Search for the cell housing the specified text and yield its [X, Y] center coordinate. 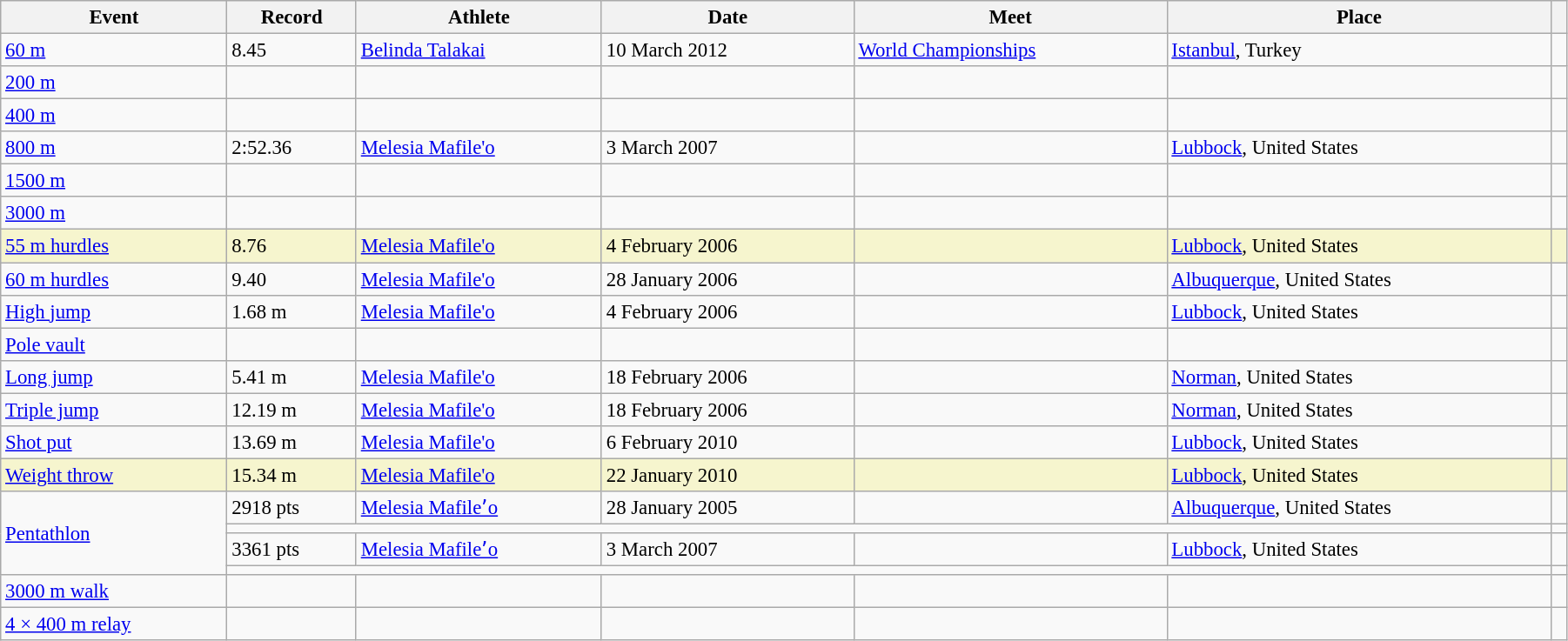
Long jump [114, 377]
Pole vault [114, 344]
Record [291, 17]
15.34 m [291, 475]
Date [727, 17]
3361 pts [291, 550]
Pentathlon [114, 533]
3000 m walk [114, 591]
Belinda Talakai [479, 50]
World Championships [1010, 50]
60 m [114, 50]
3000 m [114, 213]
Athlete [479, 17]
Istanbul, Turkey [1359, 50]
55 m hurdles [114, 246]
4 × 400 m relay [114, 624]
8.76 [291, 246]
High jump [114, 311]
12.19 m [291, 410]
Event [114, 17]
28 January 2006 [727, 279]
Meet [1010, 17]
10 March 2012 [727, 50]
9.40 [291, 279]
Shot put [114, 443]
200 m [114, 83]
5.41 m [291, 377]
60 m hurdles [114, 279]
Triple jump [114, 410]
28 January 2005 [727, 508]
22 January 2010 [727, 475]
Weight throw [114, 475]
1.68 m [291, 311]
13.69 m [291, 443]
2:52.36 [291, 148]
8.45 [291, 50]
400 m [114, 116]
6 February 2010 [727, 443]
800 m [114, 148]
2918 pts [291, 508]
1500 m [114, 181]
Place [1359, 17]
